Scan for the cell matching the given text and deliver its [x, y] coordinate at center. 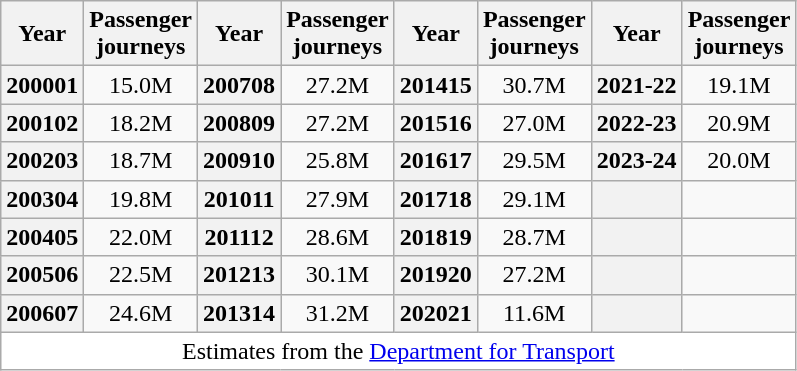
200304 [42, 199]
200203 [42, 161]
200001 [42, 85]
201112 [240, 237]
22.0M [141, 237]
200102 [42, 123]
28.6M [338, 237]
Estimates from the Department for Transport [398, 351]
22.5M [141, 275]
200910 [240, 161]
30.1M [338, 275]
200809 [240, 123]
201011 [240, 199]
201516 [436, 123]
27.0M [534, 123]
29.5M [534, 161]
2023-24 [636, 161]
18.2M [141, 123]
201718 [436, 199]
202021 [436, 313]
27.9M [338, 199]
25.8M [338, 161]
20.9M [739, 123]
201415 [436, 85]
201819 [436, 237]
200607 [42, 313]
201617 [436, 161]
2022-23 [636, 123]
200708 [240, 85]
31.2M [338, 313]
19.8M [141, 199]
29.1M [534, 199]
201314 [240, 313]
11.6M [534, 313]
20.0M [739, 161]
201213 [240, 275]
200405 [42, 237]
19.1M [739, 85]
200506 [42, 275]
24.6M [141, 313]
18.7M [141, 161]
30.7M [534, 85]
201920 [436, 275]
2021-22 [636, 85]
28.7M [534, 237]
15.0M [141, 85]
